Detect which cell encompasses the target text, then output its [X, Y] center coordinate. 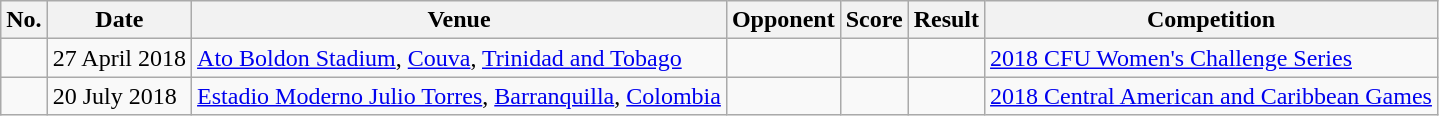
Score [874, 20]
No. [24, 20]
Estadio Moderno Julio Torres, Barranquilla, Colombia [460, 96]
27 April 2018 [119, 58]
Ato Boldon Stadium, Couva, Trinidad and Tobago [460, 58]
20 July 2018 [119, 96]
2018 Central American and Caribbean Games [1212, 96]
Venue [460, 20]
Competition [1212, 20]
2018 CFU Women's Challenge Series [1212, 58]
Result [946, 20]
Opponent [783, 20]
Date [119, 20]
